Output the [X, Y] coordinate of the center of the cell containing the given text.  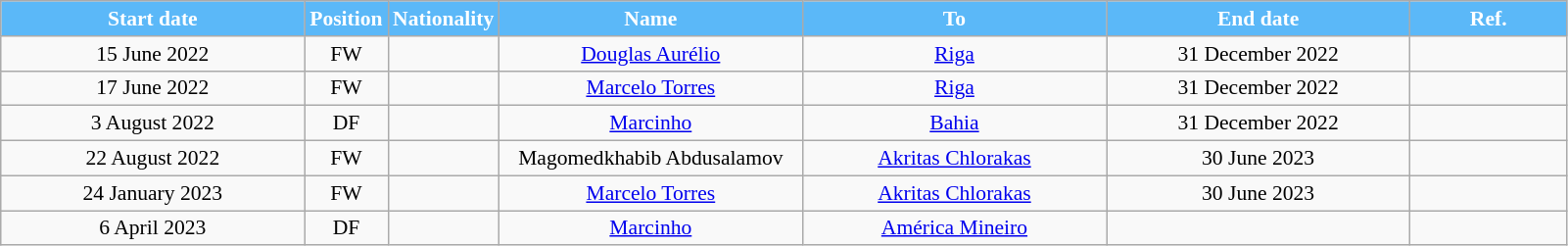
17 June 2022 [153, 88]
Start date [153, 19]
15 June 2022 [153, 54]
End date [1259, 19]
Position [347, 19]
3 August 2022 [153, 123]
América Mineiro [954, 228]
Douglas Aurélio [650, 54]
Ref. [1489, 19]
6 April 2023 [153, 228]
Name [650, 19]
Bahia [954, 123]
Nationality [443, 19]
To [954, 19]
22 August 2022 [153, 159]
Magomedkhabib Abdusalamov [650, 159]
24 January 2023 [153, 193]
